Provide the (X, Y) coordinate of the cell's center where the given text is located.  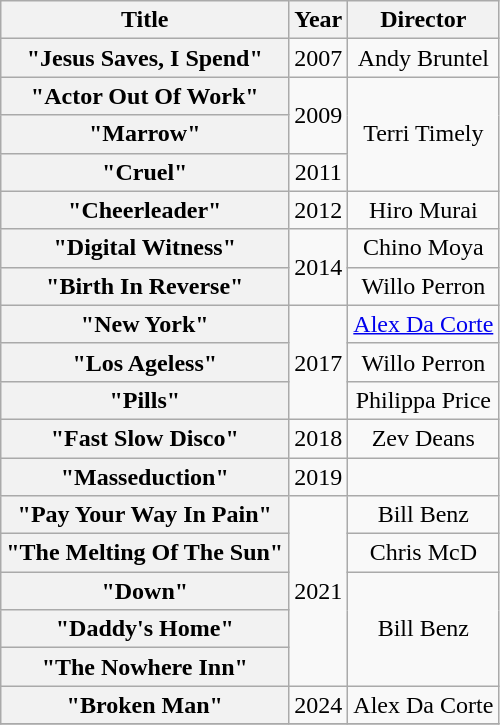
Andy Bruntel (424, 58)
Chris McD (424, 553)
"The Melting Of The Sun" (145, 553)
"Masseduction" (145, 477)
"Jesus Saves, I Spend" (145, 58)
2017 (318, 362)
2009 (318, 115)
"Broken Man" (145, 705)
2018 (318, 438)
Year (318, 20)
2007 (318, 58)
"Digital Witness" (145, 248)
"Cheerleader" (145, 210)
"Actor Out Of Work" (145, 96)
2011 (318, 172)
Terri Timely (424, 134)
Title (145, 20)
"New York" (145, 324)
Hiro Murai (424, 210)
Zev Deans (424, 438)
"Fast Slow Disco" (145, 438)
"The Nowhere Inn" (145, 667)
"Birth In Reverse" (145, 286)
Director (424, 20)
"Pills" (145, 400)
"Pay Your Way In Pain" (145, 515)
2014 (318, 267)
"Down" (145, 591)
"Los Ageless" (145, 362)
2024 (318, 705)
"Cruel" (145, 172)
2012 (318, 210)
2021 (318, 591)
Chino Moya (424, 248)
2019 (318, 477)
Philippa Price (424, 400)
"Daddy's Home" (145, 629)
"Marrow" (145, 134)
